Return [x, y] of the center of cell containing provided text 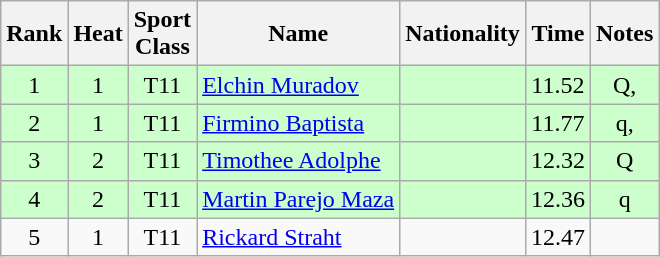
12.32 [558, 161]
q, [624, 123]
Notes [624, 34]
12.36 [558, 199]
Firmino Baptista [298, 123]
Martin Parejo Maza [298, 199]
Q, [624, 85]
Name [298, 34]
Heat [98, 34]
12.47 [558, 237]
11.52 [558, 85]
Time [558, 34]
q [624, 199]
Elchin Muradov [298, 85]
Nationality [463, 34]
Rank [34, 34]
4 [34, 199]
Q [624, 161]
Rickard Straht [298, 237]
11.77 [558, 123]
Timothee Adolphe [298, 161]
5 [34, 237]
3 [34, 161]
SportClass [162, 34]
